Return (X, Y) of the center of cell containing provided text 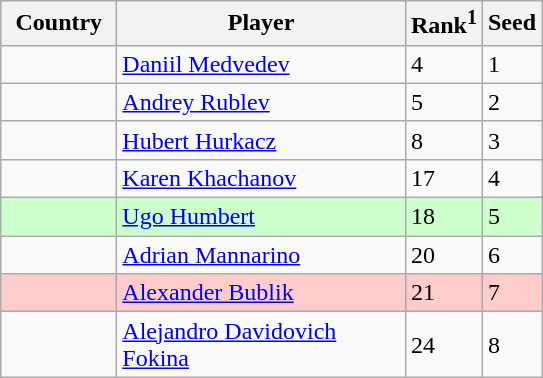
Country (59, 24)
20 (444, 255)
3 (512, 140)
Andrey Rublev (262, 102)
1 (512, 64)
6 (512, 255)
21 (444, 293)
Hubert Hurkacz (262, 140)
Adrian Mannarino (262, 255)
Alejandro Davidovich Fokina (262, 344)
7 (512, 293)
Alexander Bublik (262, 293)
17 (444, 178)
Karen Khachanov (262, 178)
Player (262, 24)
Rank1 (444, 24)
Daniil Medvedev (262, 64)
2 (512, 102)
Seed (512, 24)
Ugo Humbert (262, 217)
18 (444, 217)
24 (444, 344)
